Provide the [x, y] coordinate of the cell's center where the given text is located.  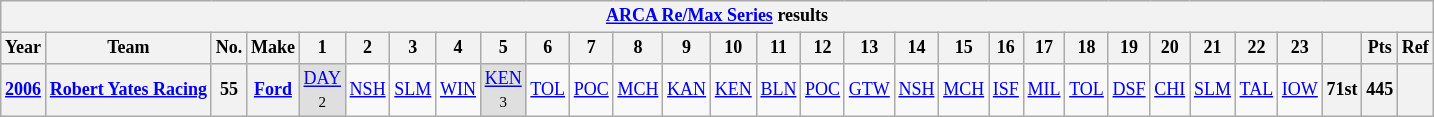
5 [503, 48]
No. [228, 48]
55 [228, 90]
23 [1300, 48]
21 [1213, 48]
9 [687, 48]
Robert Yates Racing [128, 90]
7 [591, 48]
WIN [458, 90]
Year [24, 48]
2 [368, 48]
3 [413, 48]
11 [778, 48]
IOW [1300, 90]
KEN [733, 90]
GTW [869, 90]
Make [274, 48]
Ref [1416, 48]
KEN3 [503, 90]
KAN [687, 90]
13 [869, 48]
ISF [1006, 90]
BLN [778, 90]
12 [823, 48]
71st [1342, 90]
DAY2 [322, 90]
DSF [1129, 90]
MIL [1044, 90]
8 [638, 48]
22 [1256, 48]
19 [1129, 48]
Ford [274, 90]
1 [322, 48]
20 [1170, 48]
14 [916, 48]
445 [1380, 90]
ARCA Re/Max Series results [717, 16]
17 [1044, 48]
18 [1086, 48]
10 [733, 48]
TAL [1256, 90]
Team [128, 48]
4 [458, 48]
CHI [1170, 90]
2006 [24, 90]
6 [548, 48]
15 [964, 48]
Pts [1380, 48]
16 [1006, 48]
